Determine the (x, y) coordinate at the center of the cell enclosing the given text.  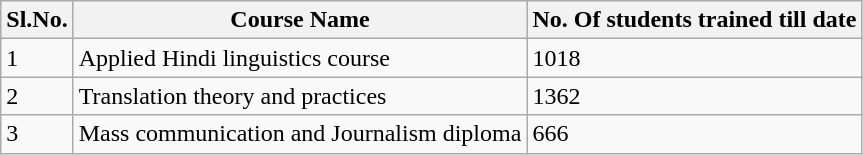
3 (37, 134)
Translation theory and practices (300, 96)
Applied Hindi linguistics course (300, 58)
No. Of students trained till date (694, 20)
2 (37, 96)
1362 (694, 96)
1018 (694, 58)
1 (37, 58)
666 (694, 134)
Sl.No. (37, 20)
Course Name (300, 20)
Mass communication and Journalism diploma (300, 134)
